Output the (X, Y) coordinate of the center of the cell containing the given text.  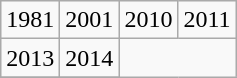
2010 (148, 20)
2011 (207, 20)
2001 (90, 20)
2013 (30, 58)
2014 (90, 58)
1981 (30, 20)
